Detect which cell encompasses the target text, then output its [X, Y] center coordinate. 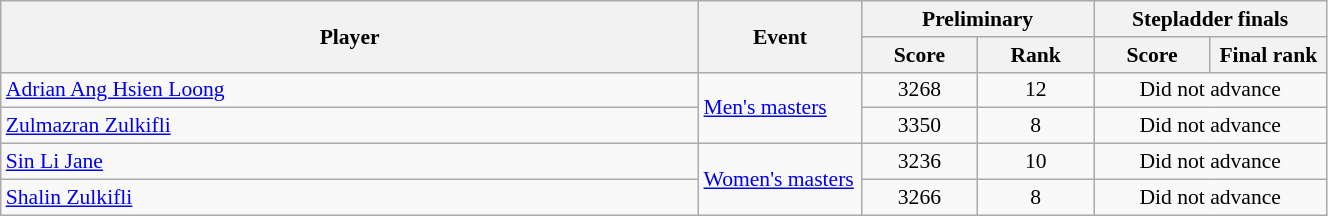
Player [350, 36]
Sin Li Jane [350, 162]
3350 [919, 126]
Women's masters [780, 180]
Event [780, 36]
10 [1036, 162]
Zulmazran Zulkifli [350, 126]
3236 [919, 162]
Shalin Zulkifli [350, 197]
Rank [1036, 55]
3268 [919, 90]
3266 [919, 197]
Adrian Ang Hsien Loong [350, 90]
12 [1036, 90]
Stepladder finals [1210, 19]
Men's masters [780, 108]
Preliminary [978, 19]
Final rank [1268, 55]
